Pinpoint the cell where the given text exists, returning its [X, Y] midpoint coordinate. 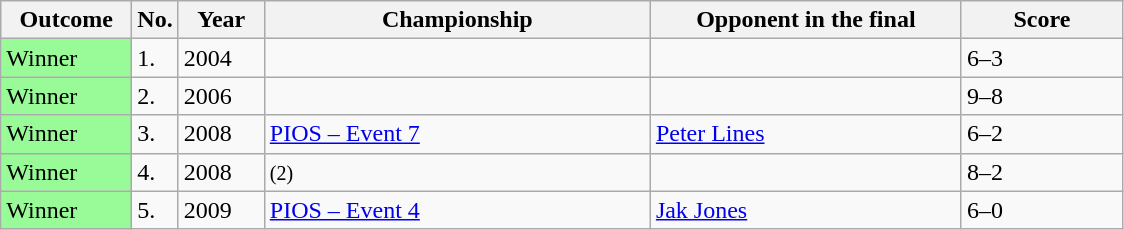
Peter Lines [806, 134]
2006 [221, 96]
Opponent in the final [806, 20]
8–2 [1042, 172]
1. [155, 58]
9–8 [1042, 96]
PIOS – Event 7 [457, 134]
3. [155, 134]
2. [155, 96]
2004 [221, 58]
6–0 [1042, 210]
2009 [221, 210]
PIOS – Event 4 [457, 210]
Championship [457, 20]
No. [155, 20]
Score [1042, 20]
(2) [457, 172]
6–2 [1042, 134]
Year [221, 20]
6–3 [1042, 58]
Jak Jones [806, 210]
5. [155, 210]
Outcome [66, 20]
4. [155, 172]
